Search for the cell housing the specified text and yield its [X, Y] center coordinate. 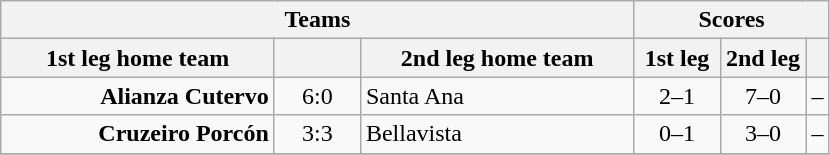
1st leg home team [138, 58]
3:3 [317, 134]
7–0 [763, 96]
Cruzeiro Porcón [138, 134]
Teams [318, 20]
2nd leg [763, 58]
6:0 [317, 96]
2–1 [677, 96]
0–1 [677, 134]
Alianza Cutervo [138, 96]
1st leg [677, 58]
2nd leg home team [497, 58]
Bellavista [497, 134]
Scores [732, 20]
3–0 [763, 134]
Santa Ana [497, 96]
